Return [X, Y] of the center of cell containing provided text 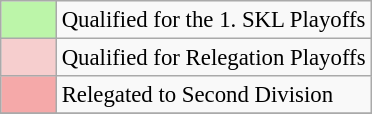
Qualified for the 1. SKL Playoffs [213, 20]
Relegated to Second Division [213, 95]
Qualified for Relegation Playoffs [213, 58]
